From the cell containing the given text, extract its center point as (x, y) coordinate. 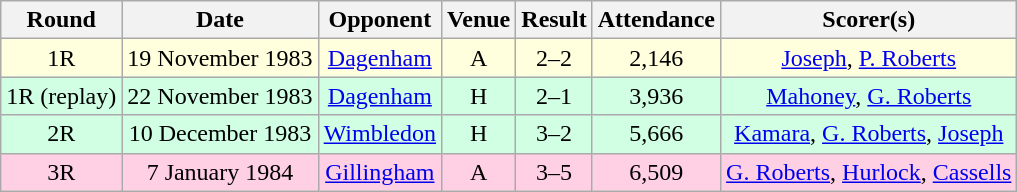
Date (220, 20)
Gillingham (380, 172)
Attendance (656, 20)
2R (62, 134)
Joseph, P. Roberts (869, 58)
2,146 (656, 58)
3R (62, 172)
1R (62, 58)
G. Roberts, Hurlock, Cassells (869, 172)
1R (replay) (62, 96)
Kamara, G. Roberts, Joseph (869, 134)
3–2 (554, 134)
6,509 (656, 172)
Result (554, 20)
22 November 1983 (220, 96)
19 November 1983 (220, 58)
2–1 (554, 96)
Opponent (380, 20)
3–5 (554, 172)
3,936 (656, 96)
Mahoney, G. Roberts (869, 96)
Wimbledon (380, 134)
2–2 (554, 58)
7 January 1984 (220, 172)
Round (62, 20)
Scorer(s) (869, 20)
10 December 1983 (220, 134)
5,666 (656, 134)
Venue (479, 20)
